Extract the (X, Y) coordinate from the center of the cell holding the provided text.  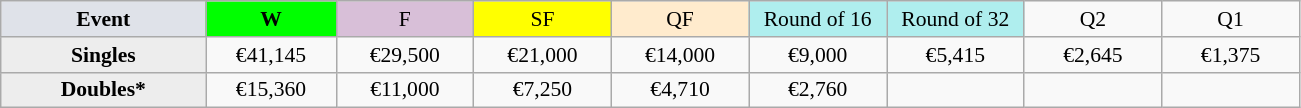
€1,375 (1231, 55)
Round of 32 (955, 19)
QF (680, 19)
€14,000 (680, 55)
€2,645 (1093, 55)
Event (104, 19)
€4,710 (680, 90)
F (405, 19)
€9,000 (818, 55)
Singles (104, 55)
W (271, 19)
SF (543, 19)
€21,000 (543, 55)
€7,250 (543, 90)
€11,000 (405, 90)
€41,145 (271, 55)
Q1 (1231, 19)
Round of 16 (818, 19)
Doubles* (104, 90)
€5,415 (955, 55)
€15,360 (271, 90)
€2,760 (818, 90)
€29,500 (405, 55)
Q2 (1093, 19)
